Detect which cell encompasses the target text, then output its (x, y) center coordinate. 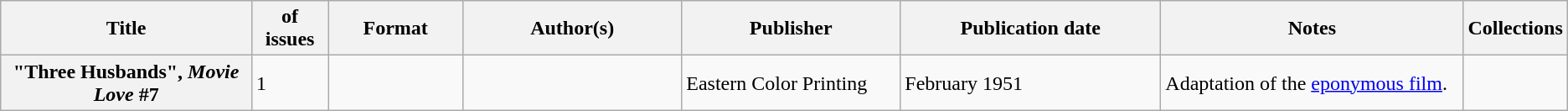
of issues (290, 29)
February 1951 (1030, 82)
"Three Husbands", Movie Love #7 (126, 82)
Author(s) (573, 29)
Publication date (1030, 29)
Format (395, 29)
Adaptation of the eponymous film. (1312, 82)
Eastern Color Printing (791, 82)
1 (290, 82)
Notes (1312, 29)
Title (126, 29)
Collections (1515, 29)
Publisher (791, 29)
